Return the (x, y) coordinate for the center point of the cell that contains the specified text.  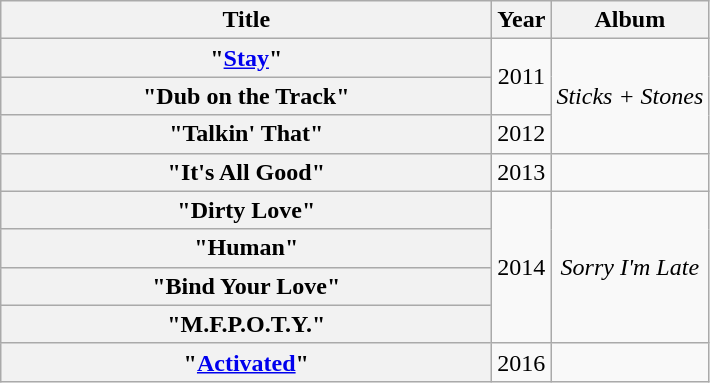
"Stay" (246, 58)
Sticks + Stones (630, 96)
"Dub on the Track" (246, 96)
"Bind Your Love" (246, 286)
Sorry I'm Late (630, 267)
Album (630, 20)
Year (522, 20)
2013 (522, 172)
"Activated" (246, 362)
2011 (522, 77)
Title (246, 20)
2014 (522, 267)
2016 (522, 362)
"M.F.P.O.T.Y." (246, 324)
2012 (522, 134)
"Human" (246, 248)
"Talkin' That" (246, 134)
"It's All Good" (246, 172)
"Dirty Love" (246, 210)
